Return [x, y] of the center of cell containing provided text 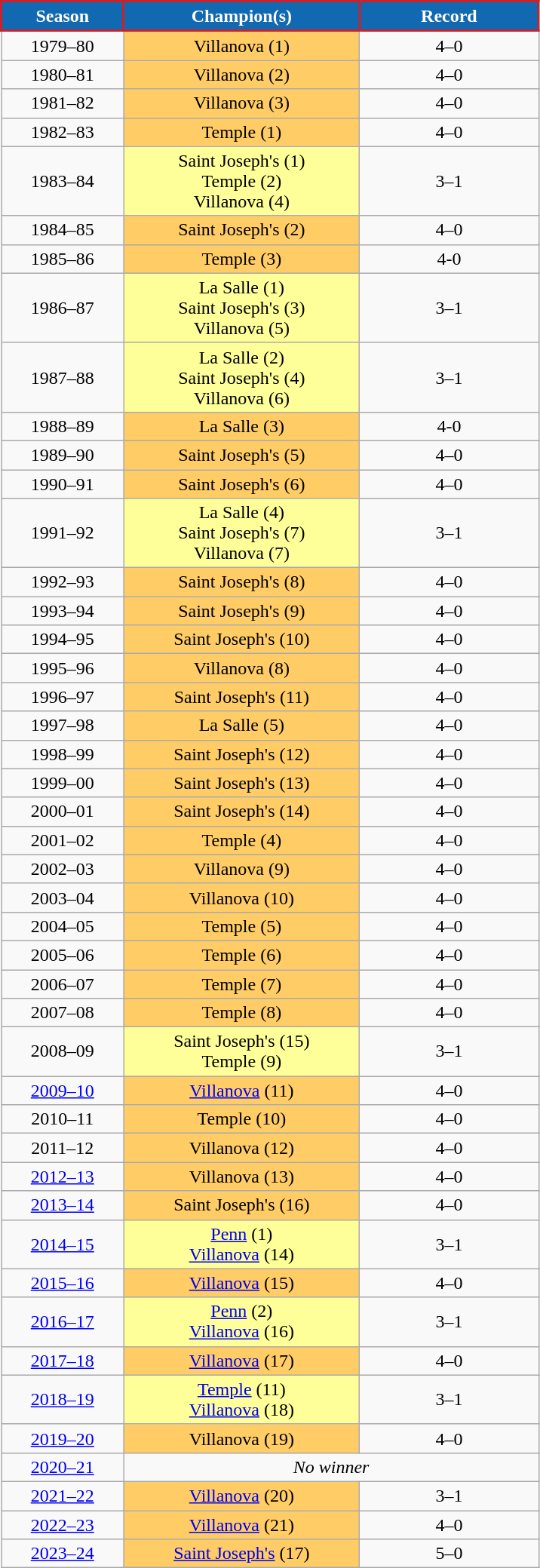
2022–23 [63, 1524]
Temple (5) [241, 926]
Saint Joseph's (1)Temple (2)Villanova (4) [241, 181]
Saint Joseph's (15)Temple (9) [241, 1051]
2017–18 [63, 1361]
Saint Joseph's (5) [241, 455]
2011–12 [63, 1148]
La Salle (1)Saint Joseph's (3)Villanova (5) [241, 308]
2021–22 [63, 1496]
2018–19 [63, 1400]
1994–95 [63, 640]
No winner [331, 1467]
2008–09 [63, 1051]
La Salle (4)Saint Joseph's (7)Villanova (7) [241, 533]
2015–16 [63, 1283]
2010–11 [63, 1119]
La Salle (3) [241, 426]
Saint Joseph's (11) [241, 697]
2012–13 [63, 1177]
Temple (8) [241, 1013]
Saint Joseph's (10) [241, 640]
La Salle (2)Saint Joseph's (4)Villanova (6) [241, 377]
Season [63, 17]
Villanova (12) [241, 1148]
Saint Joseph's (9) [241, 611]
Temple (10) [241, 1119]
Villanova (13) [241, 1177]
1983–84 [63, 181]
Villanova (20) [241, 1496]
1999–00 [63, 783]
Penn (1)Villanova (14) [241, 1244]
Villanova (1) [241, 45]
Saint Joseph's (12) [241, 754]
Penn (2)Villanova (16) [241, 1321]
Temple (3) [241, 259]
Villanova (21) [241, 1524]
1984–85 [63, 230]
1985–86 [63, 259]
Villanova (19) [241, 1438]
1996–97 [63, 697]
Villanova (10) [241, 898]
Villanova (3) [241, 103]
2000–01 [63, 812]
1987–88 [63, 377]
Villanova (9) [241, 869]
1980–81 [63, 75]
Villanova (17) [241, 1361]
2001–02 [63, 840]
Temple (4) [241, 840]
1988–89 [63, 426]
1990–91 [63, 483]
Champion(s) [241, 17]
2007–08 [63, 1013]
Saint Joseph's (14) [241, 812]
2002–03 [63, 869]
2020–21 [63, 1467]
1989–90 [63, 455]
Temple (6) [241, 955]
2006–07 [63, 984]
1997–98 [63, 726]
5–0 [449, 1554]
2005–06 [63, 955]
2013–14 [63, 1205]
Record [449, 17]
1982–83 [63, 132]
2023–24 [63, 1554]
1995–96 [63, 668]
La Salle (5) [241, 726]
2016–17 [63, 1321]
Villanova (15) [241, 1283]
Temple (11)Villanova (18) [241, 1400]
2019–20 [63, 1438]
Saint Joseph's (16) [241, 1205]
1992–93 [63, 582]
2009–10 [63, 1091]
2004–05 [63, 926]
Villanova (8) [241, 668]
1993–94 [63, 611]
2014–15 [63, 1244]
2003–04 [63, 898]
1979–80 [63, 45]
Villanova (2) [241, 75]
Villanova (11) [241, 1091]
Saint Joseph's (17) [241, 1554]
1981–82 [63, 103]
Saint Joseph's (13) [241, 783]
Saint Joseph's (2) [241, 230]
Temple (7) [241, 984]
1991–92 [63, 533]
1998–99 [63, 754]
Saint Joseph's (6) [241, 483]
1986–87 [63, 308]
Temple (1) [241, 132]
Saint Joseph's (8) [241, 582]
